Search for the cell housing the specified text and yield its [x, y] center coordinate. 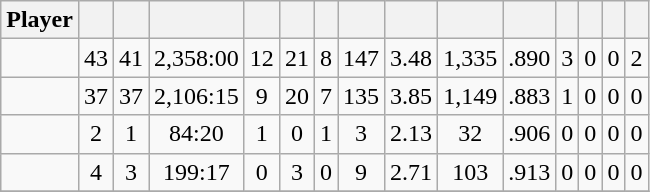
41 [132, 58]
199:17 [197, 172]
84:20 [197, 134]
1,335 [470, 58]
43 [96, 58]
.906 [530, 134]
2.71 [412, 172]
.890 [530, 58]
32 [470, 134]
3.85 [412, 96]
103 [470, 172]
20 [296, 96]
2,106:15 [197, 96]
2.13 [412, 134]
7 [326, 96]
135 [362, 96]
21 [296, 58]
2,358:00 [197, 58]
.883 [530, 96]
8 [326, 58]
.913 [530, 172]
1,149 [470, 96]
12 [262, 58]
Player [40, 20]
3.48 [412, 58]
147 [362, 58]
4 [96, 172]
